Determine the (X, Y) coordinate at the center of the cell enclosing the given text.  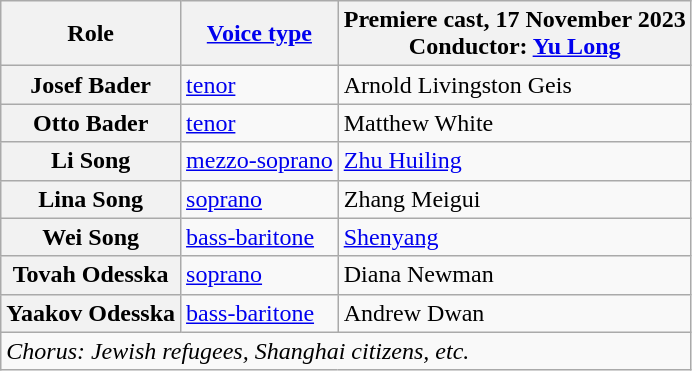
Wei Song (91, 237)
Yaakov Odesska (91, 313)
Arnold Livingston Geis (514, 85)
Otto Bader (91, 123)
Shenyang (514, 237)
Lina Song (91, 199)
Chorus: Jewish refugees, Shanghai citizens, etc. (346, 351)
Andrew Dwan (514, 313)
Zhu Huiling (514, 161)
mezzo-soprano (260, 161)
Josef Bader (91, 85)
Zhang Meigui (514, 199)
Role (91, 34)
Tovah Odesska (91, 275)
Li Song (91, 161)
Matthew White (514, 123)
Diana Newman (514, 275)
Voice type (260, 34)
Premiere cast, 17 November 2023 Conductor: Yu Long (514, 34)
